Output the (x, y) coordinate of the center of the cell containing the given text.  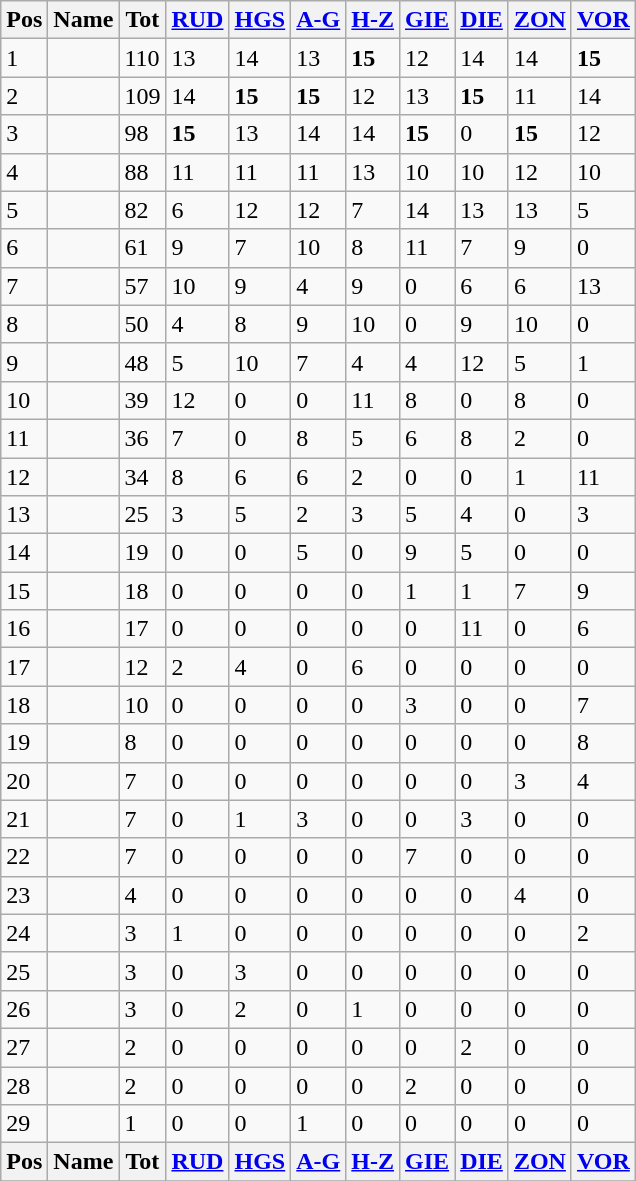
36 (142, 438)
57 (142, 286)
27 (24, 1047)
24 (24, 933)
20 (24, 781)
34 (142, 477)
61 (142, 248)
23 (24, 895)
22 (24, 857)
109 (142, 96)
21 (24, 819)
28 (24, 1085)
50 (142, 324)
29 (24, 1124)
39 (142, 400)
26 (24, 1009)
48 (142, 362)
88 (142, 172)
110 (142, 58)
16 (24, 629)
82 (142, 210)
98 (142, 134)
